Detect which cell encompasses the target text, then output its (X, Y) center coordinate. 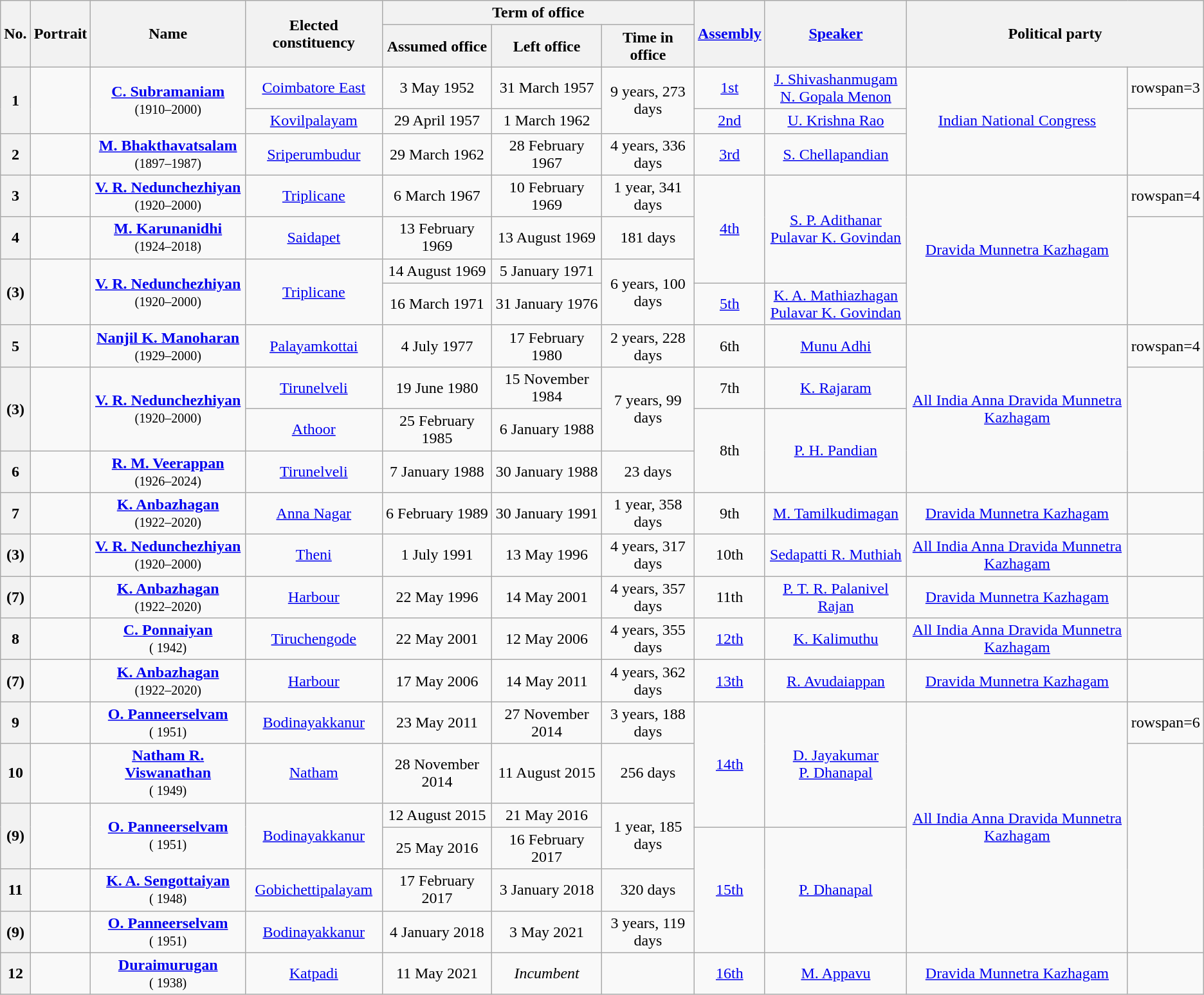
Sedapatti R. Muthiah (835, 556)
M. Karunanidhi(1924–2018) (169, 238)
6 January 1988 (547, 430)
1 (15, 100)
9 (15, 723)
Anna Nagar (314, 513)
10 February 1969 (547, 196)
11th (729, 597)
30 January 1991 (547, 513)
Assumed office (437, 46)
6 March 1967 (437, 196)
rowspan=6 (1165, 723)
1 year, 358 days (648, 513)
1st (729, 87)
K. Kalimuthu (835, 639)
Nanjil K. Manoharan(1929–2000) (169, 346)
5 (15, 346)
5 January 1971 (547, 271)
Indian National Congress (1017, 121)
P. T. R. Palanivel Rajan (835, 597)
5th (729, 304)
12 (15, 974)
17 May 2006 (437, 680)
10 (15, 773)
12 August 2015 (437, 815)
U. Krishna Rao (835, 121)
256 days (648, 773)
16 March 1971 (437, 304)
8 (15, 639)
S. P. AdithanarPulavar K. Govindan (835, 229)
Duraimurugan( 1938) (169, 974)
19 June 1980 (437, 387)
31 March 1957 (547, 87)
K. A. MathiazhaganPulavar K. Govindan (835, 304)
25 May 2016 (437, 848)
8th (729, 450)
4 years, 362 days (648, 680)
22 May 2001 (437, 639)
9 years, 273 days (648, 100)
Coimbatore East (314, 87)
13 February 1969 (437, 238)
Portrait (60, 33)
12th (729, 639)
M. Appavu (835, 974)
27 November 2014 (547, 723)
6 (15, 471)
3 January 2018 (547, 890)
4 years, 317 days (648, 556)
Theni (314, 556)
3rd (729, 154)
15 November 1984 (547, 387)
Time in office (648, 46)
C. Ponnaiyan( 1942) (169, 639)
6th (729, 346)
14 August 1969 (437, 271)
Munu Adhi (835, 346)
14 May 2011 (547, 680)
23 days (648, 471)
Tiruchengode (314, 639)
1 year, 185 days (648, 836)
4 years, 336 days (648, 154)
13 August 1969 (547, 238)
Term of office (538, 13)
Katpadi (314, 974)
16 February 2017 (547, 848)
30 January 1988 (547, 471)
29 March 1962 (437, 154)
Athoor (314, 430)
1 year, 341 days (648, 196)
28 November 2014 (437, 773)
Kovilpalayam (314, 121)
rowspan=3 (1165, 87)
Political party (1055, 33)
Speaker (835, 33)
7 January 1988 (437, 471)
17 February 1980 (547, 346)
14 May 2001 (547, 597)
Gobichettipalayam (314, 890)
3 May 1952 (437, 87)
4 January 2018 (437, 931)
M. Bhakthavatsalam(1897–1987) (169, 154)
28 February 1967 (547, 154)
3 years, 119 days (648, 931)
P. Dhanapal (835, 890)
R. M. Veerappan(1926–2024) (169, 471)
K. A. Sengottaiyan( 1948) (169, 890)
Elected constituency (314, 33)
6 years, 100 days (648, 292)
11 (15, 890)
2 years, 228 days (648, 346)
Sriperumbudur (314, 154)
3 May 2021 (547, 931)
3 years, 188 days (648, 723)
22 May 1996 (437, 597)
17 February 2017 (437, 890)
4 years, 357 days (648, 597)
13 May 1996 (547, 556)
29 April 1957 (437, 121)
25 February 1985 (437, 430)
J. ShivashanmugamN. Gopala Menon (835, 87)
K. Rajaram (835, 387)
31 January 1976 (547, 304)
4 (15, 238)
Name (169, 33)
4th (729, 229)
21 May 2016 (547, 815)
11 May 2021 (437, 974)
D. JayakumarP. Dhanapal (835, 764)
2nd (729, 121)
Natham (314, 773)
7 years, 99 days (648, 408)
320 days (648, 890)
S. Chellapandian (835, 154)
1 March 1962 (547, 121)
7th (729, 387)
12 May 2006 (547, 639)
16th (729, 974)
Left office (547, 46)
2 (15, 154)
C. Subramaniam(1910–2000) (169, 100)
6 February 1989 (437, 513)
4 years, 355 days (648, 639)
No. (15, 33)
M. Tamilkudimagan (835, 513)
13th (729, 680)
10th (729, 556)
Incumbent (547, 974)
14th (729, 764)
15th (729, 890)
3 (15, 196)
1 July 1991 (437, 556)
23 May 2011 (437, 723)
Assembly (729, 33)
181 days (648, 238)
P. H. Pandian (835, 450)
7 (15, 513)
11 August 2015 (547, 773)
Natham R. Viswanathan( 1949) (169, 773)
Saidapet (314, 238)
R. Avudaiappan (835, 680)
Palayamkottai (314, 346)
4 July 1977 (437, 346)
9th (729, 513)
